From the cell containing the given text, extract its center point as [X, Y] coordinate. 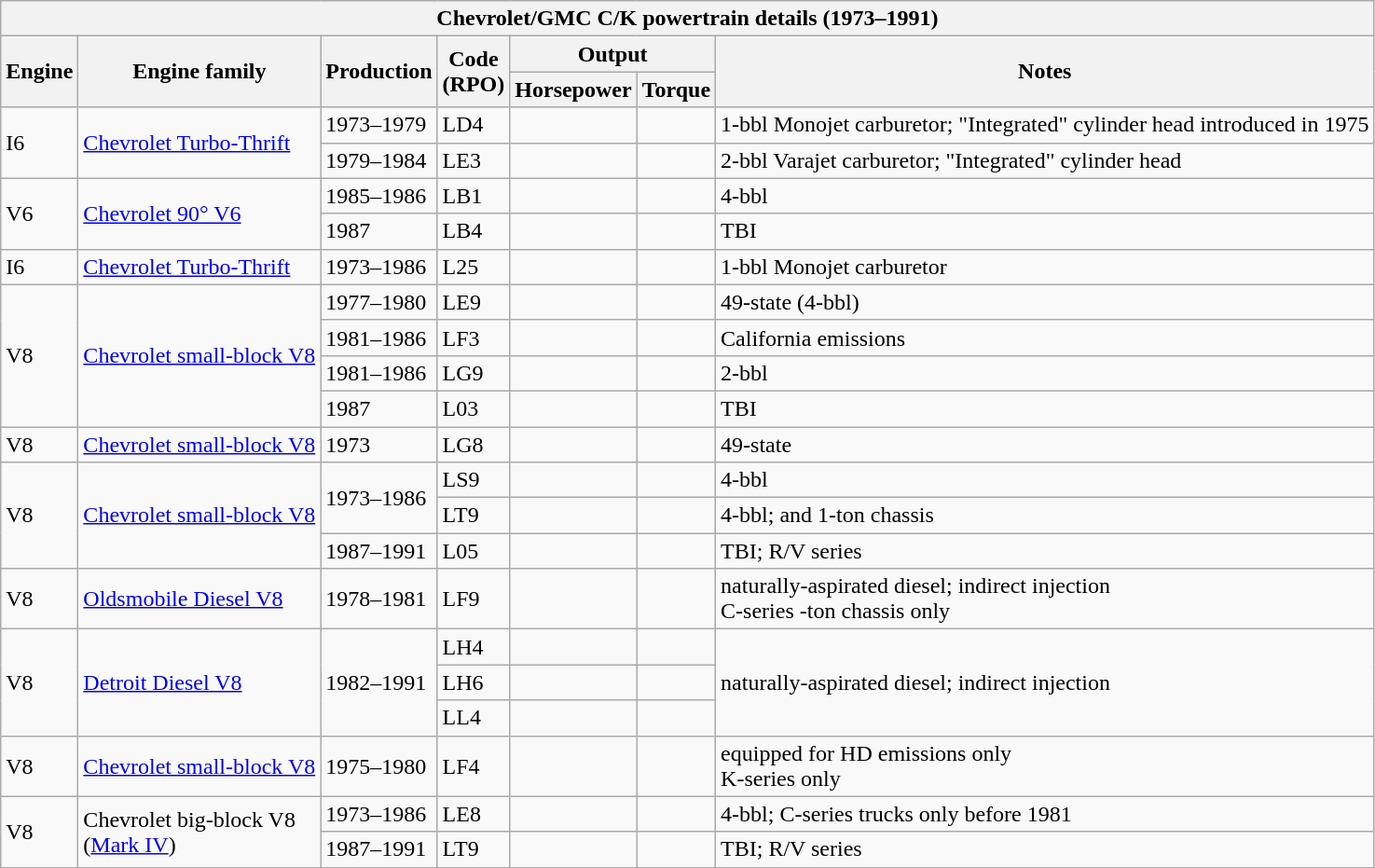
California emissions [1045, 338]
1973–1979 [378, 125]
1-bbl Monojet carburetor; "Integrated" cylinder head introduced in 1975 [1045, 125]
LE8 [474, 814]
L03 [474, 408]
LS9 [474, 480]
LD4 [474, 125]
LG8 [474, 445]
Chevrolet 90° V6 [199, 214]
4-bbl; and 1-ton chassis [1045, 516]
LE3 [474, 160]
naturally-aspirated diesel; indirect injectionC-series -ton chassis only [1045, 599]
LB1 [474, 196]
1973 [378, 445]
LF4 [474, 766]
1-bbl Monojet carburetor [1045, 267]
2-bbl Varajet carburetor; "Integrated" cylinder head [1045, 160]
Production [378, 72]
Oldsmobile Diesel V8 [199, 599]
49-state (4-bbl) [1045, 302]
equipped for HD emissions onlyK-series only [1045, 766]
1978–1981 [378, 599]
2-bbl [1045, 373]
Chevrolet big-block V8(Mark IV) [199, 832]
LB4 [474, 231]
Notes [1045, 72]
Torque [676, 90]
L05 [474, 551]
4-bbl; C-series trucks only before 1981 [1045, 814]
LL4 [474, 718]
L25 [474, 267]
LF9 [474, 599]
Code(RPO) [474, 72]
LG9 [474, 373]
Engine family [199, 72]
1985–1986 [378, 196]
Horsepower [573, 90]
LH4 [474, 647]
Engine [39, 72]
Chevrolet/GMC C/K powertrain details (1973–1991) [688, 19]
V6 [39, 214]
1977–1980 [378, 302]
LH6 [474, 682]
Detroit Diesel V8 [199, 682]
Output [613, 54]
LF3 [474, 338]
1979–1984 [378, 160]
naturally-aspirated diesel; indirect injection [1045, 682]
49-state [1045, 445]
LE9 [474, 302]
1982–1991 [378, 682]
1975–1980 [378, 766]
